Provide the [x, y] coordinate of the cell's center where the given text is located.  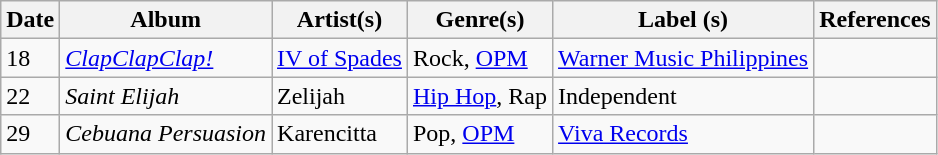
References [876, 20]
Zelijah [340, 96]
Date [30, 20]
Independent [684, 96]
Viva Records [684, 134]
Warner Music Philippines [684, 58]
Pop, OPM [480, 134]
Genre(s) [480, 20]
Label (s) [684, 20]
Hip Hop, Rap [480, 96]
Rock, OPM [480, 58]
Saint Elijah [166, 96]
18 [30, 58]
22 [30, 96]
Karencitta [340, 134]
29 [30, 134]
IV of Spades [340, 58]
Album [166, 20]
ClapClapClap! [166, 58]
Cebuana Persuasion [166, 134]
Artist(s) [340, 20]
